Capture the cell that displays the provided text and extract its [X, Y] central coordinate. 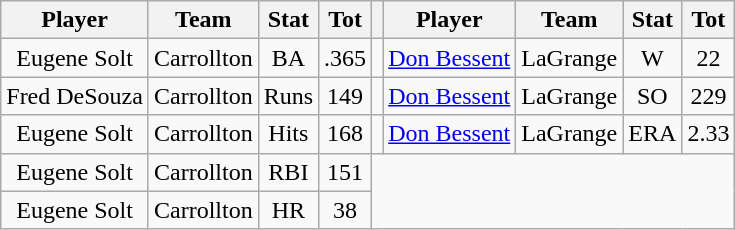
38 [346, 210]
229 [708, 96]
168 [346, 134]
Hits [288, 134]
2.33 [708, 134]
SO [652, 96]
Runs [288, 96]
HR [288, 210]
22 [708, 58]
W [652, 58]
Fred DeSouza [75, 96]
BA [288, 58]
RBI [288, 172]
151 [346, 172]
.365 [346, 58]
ERA [652, 134]
149 [346, 96]
